Output the (x, y) coordinate of the center of the cell containing the given text.  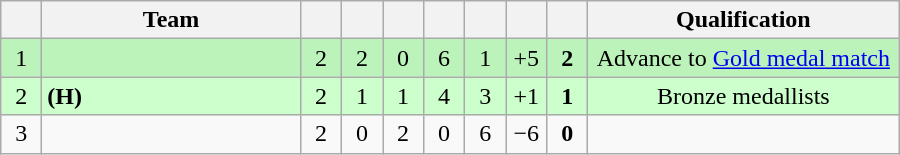
+1 (526, 96)
Advance to Gold medal match (744, 58)
−6 (526, 134)
+5 (526, 58)
Bronze medallists (744, 96)
Team (172, 20)
Qualification (744, 20)
4 (444, 96)
(H) (172, 96)
